Detect which cell encompasses the target text, then output its [x, y] center coordinate. 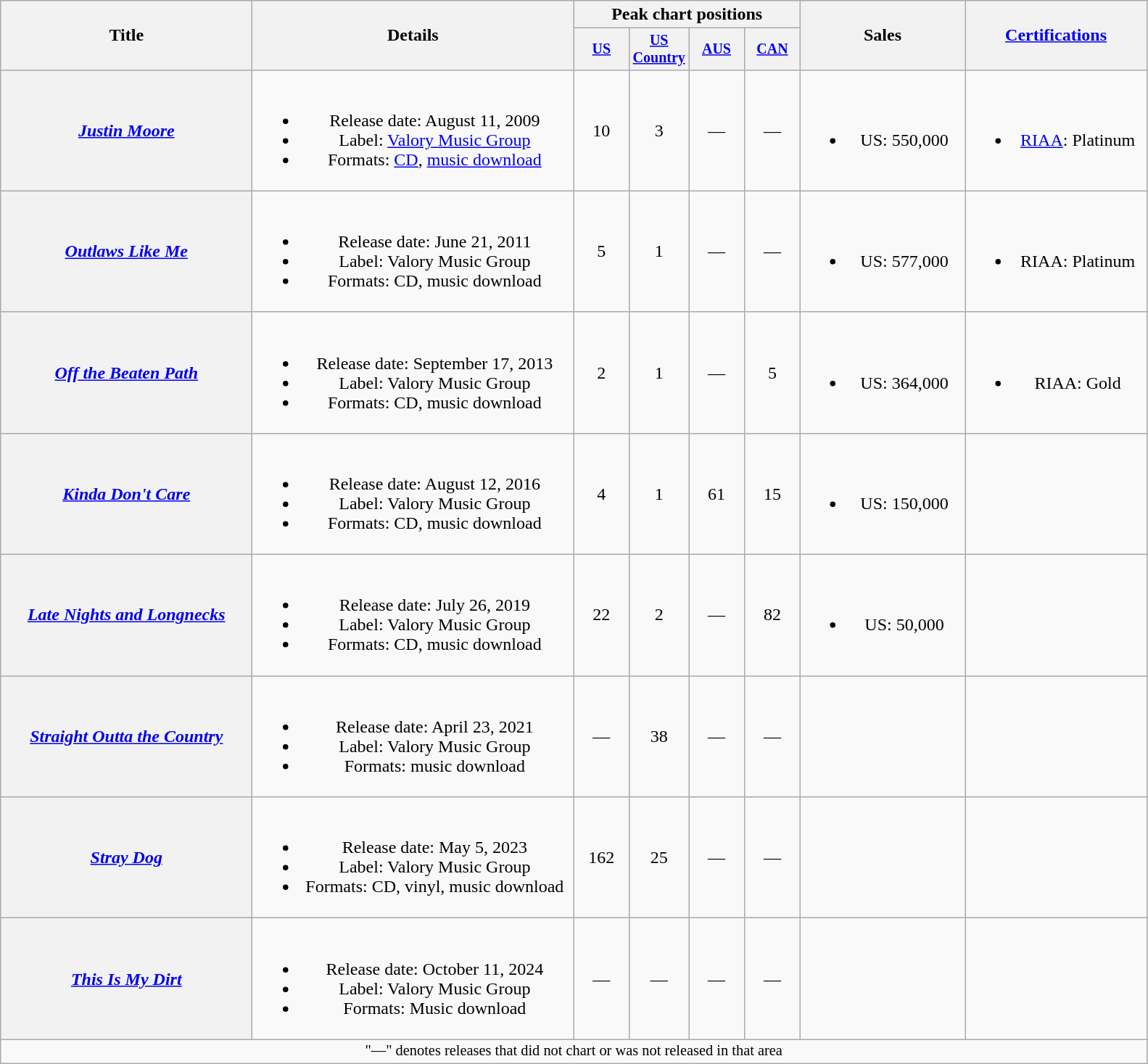
Sales [882, 36]
Off the Beaten Path [126, 373]
"—" denotes releases that did not chart or was not released in that area [574, 1052]
Straight Outta the Country [126, 737]
RIAA: Gold [1056, 373]
This Is My Dirt [126, 979]
162 [602, 857]
82 [772, 615]
Certifications [1056, 36]
CAN [772, 49]
US: 50,000 [882, 615]
Release date: August 11, 2009Label: Valory Music GroupFormats: CD, music download [413, 131]
Release date: June 21, 2011Label: Valory Music GroupFormats: CD, music download [413, 251]
US [602, 49]
15 [772, 493]
Release date: May 5, 2023Label: Valory Music GroupFormats: CD, vinyl, music download [413, 857]
10 [602, 131]
Release date: October 11, 2024Label: Valory Music GroupFormats: Music download [413, 979]
Outlaws Like Me [126, 251]
Release date: April 23, 2021Label: Valory Music GroupFormats: music download [413, 737]
US Country [659, 49]
4 [602, 493]
25 [659, 857]
Peak chart positions [687, 15]
US: 364,000 [882, 373]
AUS [717, 49]
61 [717, 493]
US: 150,000 [882, 493]
Title [126, 36]
Release date: August 12, 2016Label: Valory Music GroupFormats: CD, music download [413, 493]
38 [659, 737]
US: 577,000 [882, 251]
Release date: September 17, 2013Label: Valory Music GroupFormats: CD, music download [413, 373]
22 [602, 615]
Stray Dog [126, 857]
Details [413, 36]
Release date: July 26, 2019Label: Valory Music GroupFormats: CD, music download [413, 615]
US: 550,000 [882, 131]
Kinda Don't Care [126, 493]
Justin Moore [126, 131]
Late Nights and Longnecks [126, 615]
3 [659, 131]
